Find where the given text appears and provide that cell's center as (X, Y) coordinate. 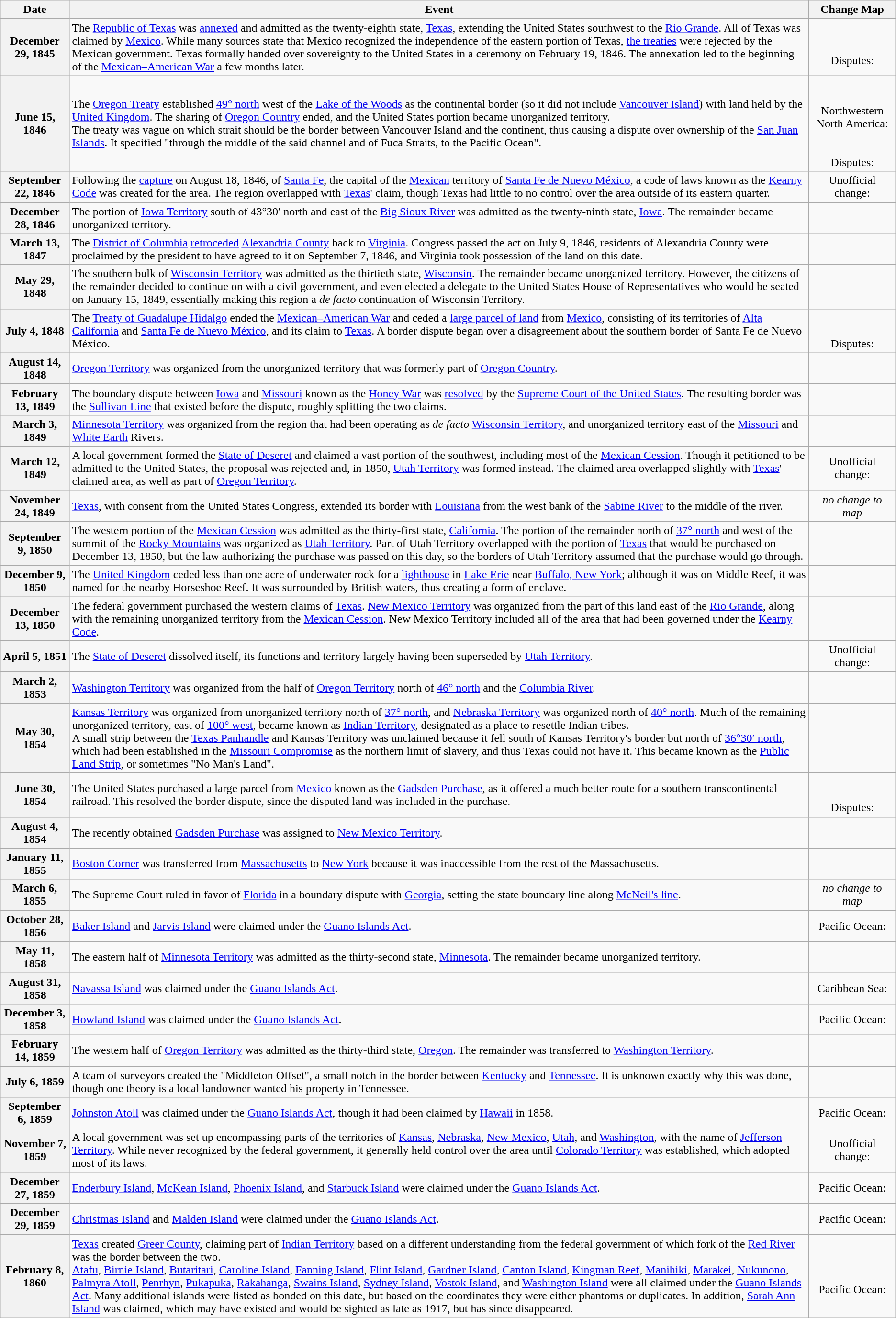
March 12, 1849 (35, 468)
September 6, 1859 (35, 1113)
October 28, 1856 (35, 926)
March 3, 1849 (35, 431)
February 13, 1849 (35, 399)
June 30, 1854 (35, 795)
Howland Island was claimed under the Guano Islands Act. (439, 1019)
December 29, 1859 (35, 1219)
The State of Deseret dissolved itself, its functions and territory largely having been superseded by Utah Territory. (439, 657)
Event (439, 10)
Northwestern North America:Disputes: (852, 123)
December 27, 1859 (35, 1188)
Baker Island and Jarvis Island were claimed under the Guano Islands Act. (439, 926)
The eastern half of Minnesota Territory was admitted as the thirty-second state, Minnesota. The remainder became unorganized territory. (439, 957)
December 13, 1850 (35, 619)
May 29, 1848 (35, 287)
January 11, 1855 (35, 863)
Washington Territory was organized from the half of Oregon Territory north of 46° north and the Columbia River. (439, 687)
Caribbean Sea: (852, 988)
April 5, 1851 (35, 657)
Oregon Territory was organized from the unorganized territory that was formerly part of Oregon Country. (439, 369)
August 14, 1848 (35, 369)
June 15, 1846 (35, 123)
December 3, 1858 (35, 1019)
September 9, 1850 (35, 544)
December 29, 1845 (35, 47)
December 9, 1850 (35, 581)
The Supreme Court ruled in favor of Florida in a boundary dispute with Georgia, setting the state boundary line along McNeil's line. (439, 895)
Christmas Island and Malden Island were claimed under the Guano Islands Act. (439, 1219)
November 24, 1849 (35, 505)
May 30, 1854 (35, 738)
Johnston Atoll was claimed under the Guano Islands Act, though it had been claimed by Hawaii in 1858. (439, 1113)
March 2, 1853 (35, 687)
February 8, 1860 (35, 1276)
Enderbury Island, McKean Island, Phoenix Island, and Starbuck Island were claimed under the Guano Islands Act. (439, 1188)
December 28, 1846 (35, 218)
The western half of Oregon Territory was admitted as the thirty-third state, Oregon. The remainder was transferred to Washington Territory. (439, 1050)
Change Map (852, 10)
Navassa Island was claimed under the Guano Islands Act. (439, 988)
September 22, 1846 (35, 187)
The recently obtained Gadsden Purchase was assigned to New Mexico Territory. (439, 833)
Boston Corner was transferred from Massachusetts to New York because it was inaccessible from the rest of the Massachusetts. (439, 863)
May 11, 1858 (35, 957)
February 14, 1859 (35, 1050)
Date (35, 10)
March 13, 1847 (35, 249)
July 4, 1848 (35, 331)
August 31, 1858 (35, 988)
August 4, 1854 (35, 833)
March 6, 1855 (35, 895)
July 6, 1859 (35, 1082)
November 7, 1859 (35, 1150)
